Pinpoint the cell where the given text exists, returning its (X, Y) midpoint coordinate. 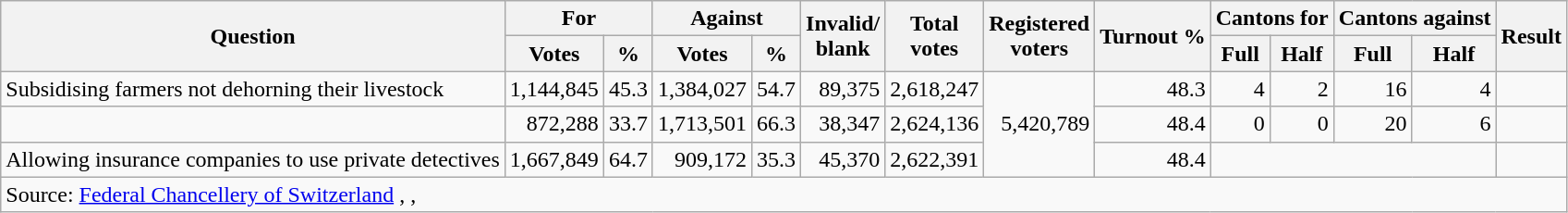
33.7 (628, 124)
Against (726, 19)
Registeredvoters (1039, 36)
54.7 (776, 89)
45.3 (628, 89)
Source: Federal Chancellery of Switzerland , , (784, 194)
64.7 (628, 159)
Result (1531, 36)
38,347 (843, 124)
Cantons for (1271, 19)
2,624,136 (935, 124)
Invalid/blank (843, 36)
16 (1373, 89)
1,384,027 (702, 89)
For (578, 19)
1,144,845 (554, 89)
2,618,247 (935, 89)
Subsidising farmers not dehorning their livestock (253, 89)
66.3 (776, 124)
Totalvotes (935, 36)
Question (253, 36)
45,370 (843, 159)
Cantons against (1415, 19)
872,288 (554, 124)
35.3 (776, 159)
2,622,391 (935, 159)
6 (1454, 124)
Allowing insurance companies to use private detectives (253, 159)
2 (1301, 89)
1,713,501 (702, 124)
48.3 (1153, 89)
909,172 (702, 159)
1,667,849 (554, 159)
Turnout % (1153, 36)
89,375 (843, 89)
20 (1373, 124)
5,420,789 (1039, 124)
